From the cell containing the given text, extract its center point as [X, Y] coordinate. 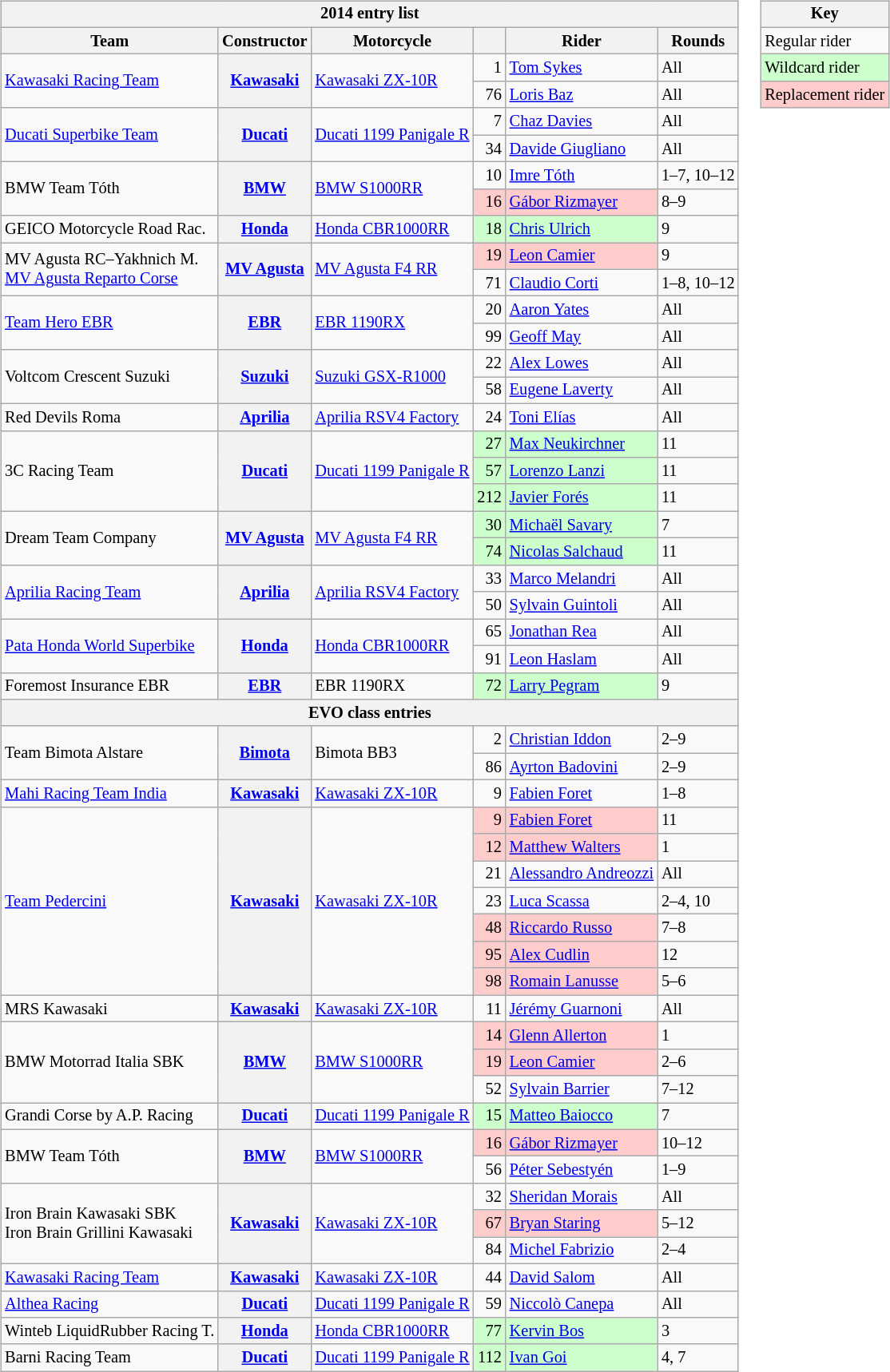
56 [490, 1170]
Larry Pegram [582, 686]
Javier Forés [582, 498]
77 [490, 1331]
Alex Lowes [582, 363]
2014 entry list [369, 14]
Sylvain Guintoli [582, 605]
212 [490, 498]
84 [490, 1251]
65 [490, 632]
Leon Haslam [582, 659]
Ducati Superbike Team [109, 134]
Tom Sykes [582, 68]
Aprilia Racing Team [109, 591]
Dream Team Company [109, 538]
Grandi Corse by A.P. Racing [109, 1116]
98 [490, 981]
David Salom [582, 1277]
59 [490, 1304]
Replacement rider [824, 95]
Michaël Savary [582, 525]
48 [490, 928]
2–4, 10 [698, 901]
Ayrton Badovini [582, 767]
Claudio Corti [582, 283]
52 [490, 1089]
27 [490, 444]
Matthew Walters [582, 847]
18 [490, 229]
Péter Sebestyén [582, 1170]
Riccardo Russo [582, 928]
Imre Tóth [582, 176]
1–8 [698, 794]
86 [490, 767]
1–7, 10–12 [698, 176]
1–8, 10–12 [698, 283]
GEICO Motorcycle Road Rac. [109, 229]
Nicolas Salchaud [582, 552]
30 [490, 525]
Team Pedercini [109, 901]
74 [490, 552]
71 [490, 283]
Sheridan Morais [582, 1197]
20 [490, 310]
Voltcom Crescent Suzuki [109, 377]
Bryan Staring [582, 1223]
Lorenzo Lanzi [582, 471]
Eugene Laverty [582, 391]
8–9 [698, 202]
Wildcard rider [824, 68]
Jérémy Guarnoni [582, 1009]
Pata Honda World Superbike [109, 645]
Constructor [264, 41]
5–12 [698, 1223]
95 [490, 955]
Chaz Davies [582, 121]
Alex Cudlin [582, 955]
14 [490, 1036]
Marco Melandri [582, 578]
4, 7 [698, 1358]
91 [490, 659]
10 [490, 176]
MRS Kawasaki [109, 1009]
BMW Motorrad Italia SBK [109, 1062]
Rider [582, 41]
24 [490, 417]
Romain Lanusse [582, 981]
Mahi Racing Team India [109, 794]
23 [490, 901]
5–6 [698, 981]
MV Agusta RC–Yakhnich M.MV Agusta Reparto Corse [109, 270]
Christian Iddon [582, 740]
Alessandro Andreozzi [582, 874]
7–8 [698, 928]
Davide Giugliano [582, 149]
Barni Racing Team [109, 1358]
58 [490, 391]
Team Bimota Alstare [109, 752]
Foremost Insurance EBR [109, 686]
57 [490, 471]
Chris Ulrich [582, 229]
33 [490, 578]
99 [490, 337]
7–12 [698, 1089]
Althea Racing [109, 1304]
Max Neukirchner [582, 444]
112 [490, 1358]
Jonathan Rea [582, 632]
Loris Baz [582, 95]
Regular rider [824, 41]
1–9 [698, 1170]
Geoff May [582, 337]
10–12 [698, 1143]
Bimota BB3 [391, 752]
22 [490, 363]
Rounds [698, 41]
EVO class entries [369, 713]
67 [490, 1223]
2 [490, 740]
Iron Brain Kawasaki SBKIron Brain Grillini Kawasaki [109, 1223]
Ivan Goi [582, 1358]
Team [109, 41]
Kervin Bos [582, 1331]
Michel Fabrizio [582, 1251]
Key [824, 14]
2–4 [698, 1251]
3 [698, 1331]
Sylvain Barrier [582, 1089]
Niccolò Canepa [582, 1304]
Luca Scassa [582, 901]
Glenn Allerton [582, 1036]
Suzuki GSX-R1000 [391, 377]
32 [490, 1197]
50 [490, 605]
Toni Elías [582, 417]
76 [490, 95]
2–6 [698, 1062]
15 [490, 1116]
Team Hero EBR [109, 323]
Suzuki [264, 377]
34 [490, 149]
Winteb LiquidRubber Racing T. [109, 1331]
Aaron Yates [582, 310]
3C Racing Team [109, 471]
Bimota [264, 752]
Red Devils Roma [109, 417]
Motorcycle [391, 41]
Matteo Baiocco [582, 1116]
21 [490, 874]
72 [490, 686]
44 [490, 1277]
